For the text-containing cell, return its midpoint in [X, Y] coordinate format. 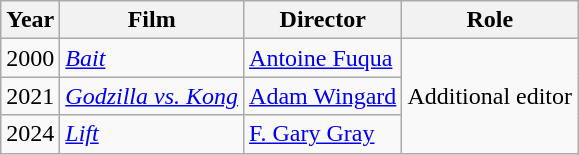
Godzilla vs. Kong [152, 96]
Year [30, 20]
Director [323, 20]
F. Gary Gray [323, 134]
Antoine Fuqua [323, 58]
Bait [152, 58]
Role [490, 20]
Film [152, 20]
2000 [30, 58]
2024 [30, 134]
Adam Wingard [323, 96]
Additional editor [490, 96]
Lift [152, 134]
2021 [30, 96]
